Return the (x, y) coordinate for the center point of the cell that contains the specified text.  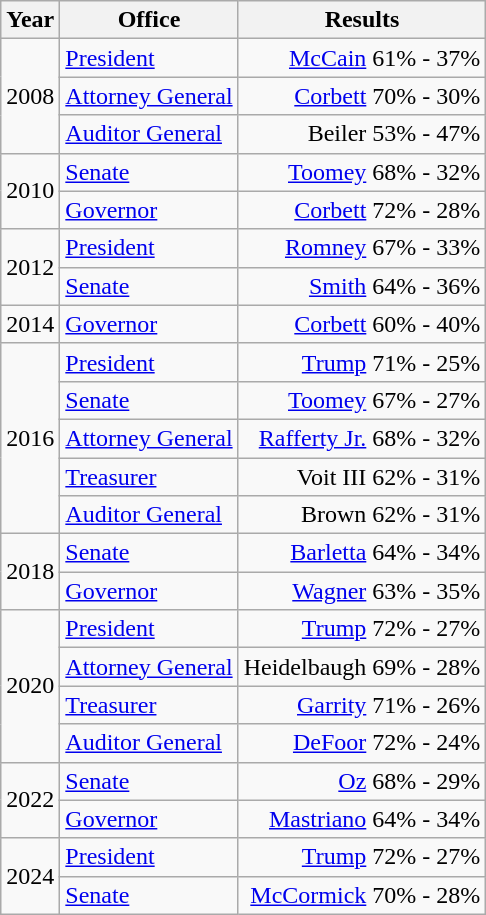
Romney 67% - 33% (362, 248)
DeFoor 72% - 24% (362, 743)
2018 (30, 572)
Corbett 72% - 28% (362, 210)
Trump 71% - 25% (362, 362)
Toomey 67% - 27% (362, 400)
Mastriano 64% - 34% (362, 819)
Oz 68% - 29% (362, 781)
Garrity 71% - 26% (362, 705)
McCain 61% - 37% (362, 58)
Office (149, 20)
Brown 62% - 31% (362, 515)
2020 (30, 686)
Heidelbaugh 69% - 28% (362, 667)
Results (362, 20)
2012 (30, 267)
Barletta 64% - 34% (362, 553)
2024 (30, 876)
2016 (30, 438)
Rafferty Jr. 68% - 32% (362, 438)
Toomey 68% - 32% (362, 172)
Beiler 53% - 47% (362, 134)
Wagner 63% - 35% (362, 591)
Smith 64% - 36% (362, 286)
Year (30, 20)
2014 (30, 324)
2010 (30, 191)
2022 (30, 800)
2008 (30, 96)
McCormick 70% - 28% (362, 895)
Voit III 62% - 31% (362, 477)
Corbett 60% - 40% (362, 324)
Corbett 70% - 30% (362, 96)
